Output the [x, y] coordinate of the center of the cell containing the given text.  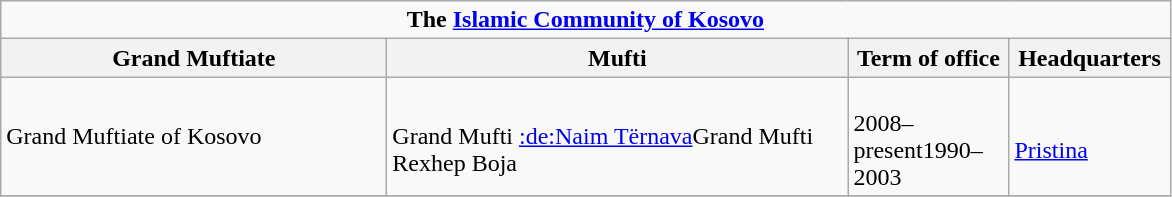
Headquarters [1090, 58]
The Islamic Community of Kosovo [586, 20]
Grand Mufti :de:Naim TërnavaGrand Mufti Rexhep Boja [618, 136]
Pristina [1090, 136]
Term of office [928, 58]
Mufti [618, 58]
2008–present1990–2003 [928, 136]
Grand Muftiate [194, 58]
Grand Muftiate of Kosovo [194, 136]
